Capture the cell that displays the provided text and extract its (x, y) central coordinate. 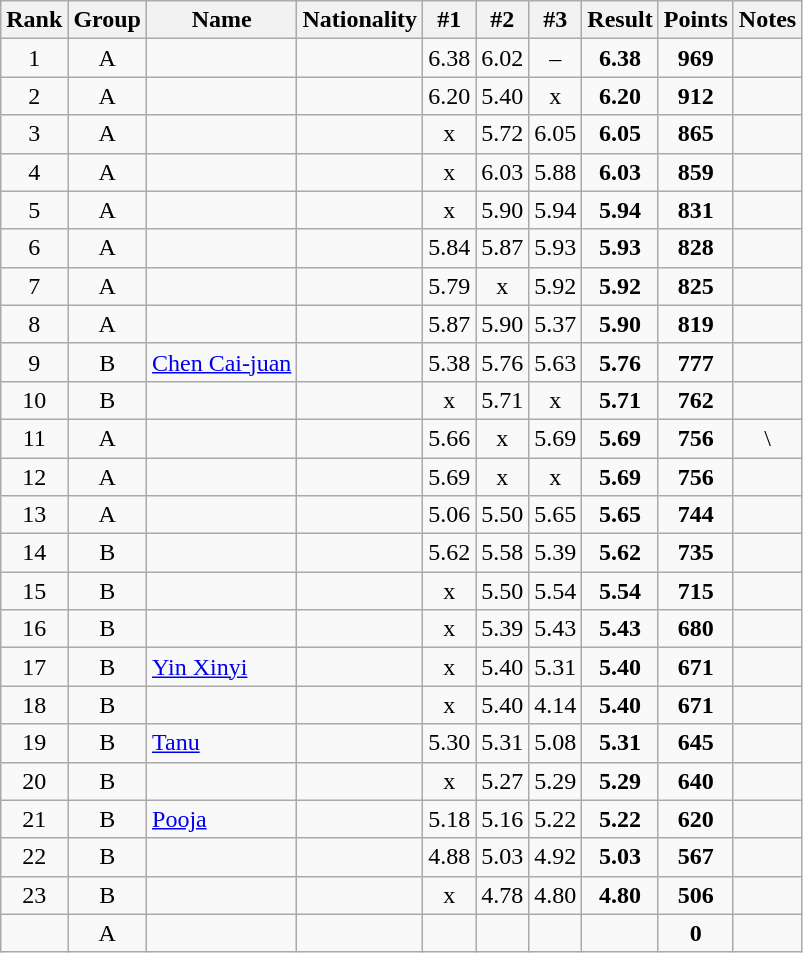
744 (696, 515)
16 (34, 629)
5.06 (450, 515)
865 (696, 134)
859 (696, 172)
5.30 (450, 743)
Pooja (222, 819)
Group (108, 20)
0 (696, 933)
11 (34, 438)
825 (696, 286)
Rank (34, 20)
– (556, 58)
20 (34, 781)
13 (34, 515)
5.16 (502, 819)
8 (34, 324)
819 (696, 324)
506 (696, 895)
12 (34, 477)
645 (696, 743)
5.58 (502, 553)
5.79 (450, 286)
4.14 (556, 705)
5.63 (556, 362)
19 (34, 743)
5.84 (450, 248)
21 (34, 819)
4.78 (502, 895)
777 (696, 362)
#3 (556, 20)
912 (696, 96)
14 (34, 553)
5.08 (556, 743)
5.72 (502, 134)
4.88 (450, 857)
5.18 (450, 819)
5.37 (556, 324)
10 (34, 400)
4.92 (556, 857)
Points (696, 20)
Yin Xinyi (222, 667)
620 (696, 819)
5.27 (502, 781)
2 (34, 96)
\ (767, 438)
5.66 (450, 438)
6.02 (502, 58)
18 (34, 705)
17 (34, 667)
1 (34, 58)
567 (696, 857)
4 (34, 172)
23 (34, 895)
Result (620, 20)
3 (34, 134)
7 (34, 286)
#2 (502, 20)
640 (696, 781)
828 (696, 248)
Notes (767, 20)
#1 (450, 20)
762 (696, 400)
831 (696, 210)
9 (34, 362)
6 (34, 248)
15 (34, 591)
Name (222, 20)
5.88 (556, 172)
680 (696, 629)
22 (34, 857)
735 (696, 553)
Nationality (360, 20)
Chen Cai-juan (222, 362)
5 (34, 210)
715 (696, 591)
Tanu (222, 743)
969 (696, 58)
5.38 (450, 362)
